Detect which cell encompasses the target text, then output its (X, Y) center coordinate. 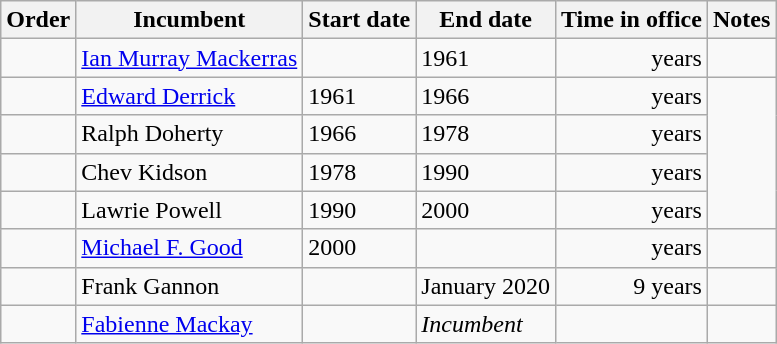
Time in office (632, 20)
Fabienne Mackay (190, 324)
Michael F. Good (190, 248)
Ian Murray Mackerras (190, 58)
Chev Kidson (190, 172)
9 years (632, 286)
January 2020 (486, 286)
Lawrie Powell (190, 210)
Order (38, 20)
Start date (360, 20)
End date (486, 20)
Notes (741, 20)
Ralph Doherty (190, 134)
Edward Derrick (190, 96)
Frank Gannon (190, 286)
